From the cell containing the given text, extract its center point as (X, Y) coordinate. 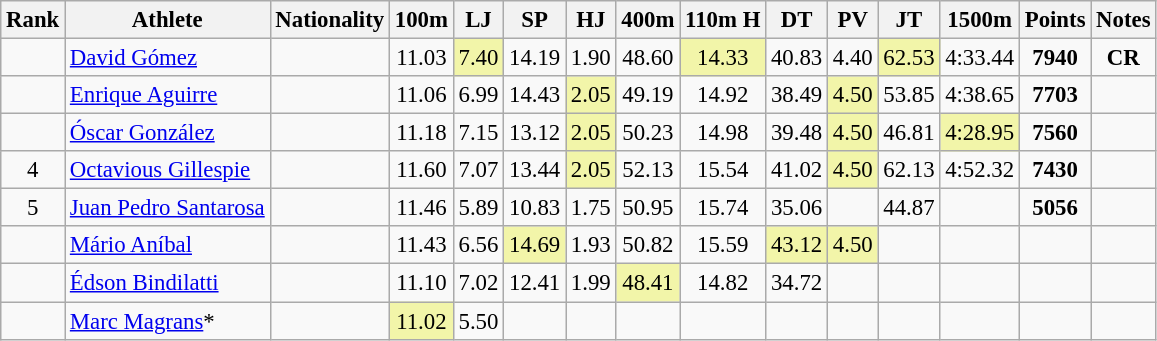
14.82 (723, 283)
39.48 (797, 133)
Rank (33, 20)
4:28.95 (980, 133)
13.12 (535, 133)
Édson Bindilatti (168, 283)
7.40 (478, 58)
15.59 (723, 245)
7703 (1054, 95)
46.81 (909, 133)
11.46 (421, 208)
14.43 (535, 95)
11.03 (421, 58)
14.92 (723, 95)
Mário Aníbal (168, 245)
1.93 (591, 245)
DT (797, 20)
400m (648, 20)
50.82 (648, 245)
40.83 (797, 58)
62.13 (909, 170)
62.53 (909, 58)
7.07 (478, 170)
7560 (1054, 133)
11.10 (421, 283)
Nationality (330, 20)
35.06 (797, 208)
15.74 (723, 208)
1.90 (591, 58)
7430 (1054, 170)
PV (853, 20)
43.12 (797, 245)
Juan Pedro Santarosa (168, 208)
Enrique Aguirre (168, 95)
110m H (723, 20)
5 (33, 208)
7.02 (478, 283)
48.60 (648, 58)
Athlete (168, 20)
4:52.32 (980, 170)
13.44 (535, 170)
14.69 (535, 245)
50.23 (648, 133)
10.83 (535, 208)
49.19 (648, 95)
11.02 (421, 321)
7.15 (478, 133)
52.13 (648, 170)
5.50 (478, 321)
44.87 (909, 208)
14.19 (535, 58)
6.99 (478, 95)
11.43 (421, 245)
6.56 (478, 245)
Óscar González (168, 133)
41.02 (797, 170)
4 (33, 170)
Octavious Gillespie (168, 170)
1.75 (591, 208)
14.33 (723, 58)
CR (1124, 58)
48.41 (648, 283)
1.99 (591, 283)
38.49 (797, 95)
14.98 (723, 133)
Points (1054, 20)
5.89 (478, 208)
SP (535, 20)
4:33.44 (980, 58)
Marc Magrans* (168, 321)
53.85 (909, 95)
34.72 (797, 283)
11.06 (421, 95)
50.95 (648, 208)
12.41 (535, 283)
15.54 (723, 170)
David Gómez (168, 58)
1500m (980, 20)
5056 (1054, 208)
4.40 (853, 58)
4:38.65 (980, 95)
100m (421, 20)
Notes (1124, 20)
LJ (478, 20)
JT (909, 20)
11.60 (421, 170)
HJ (591, 20)
7940 (1054, 58)
11.18 (421, 133)
